Search for the cell housing the specified text and yield its [x, y] center coordinate. 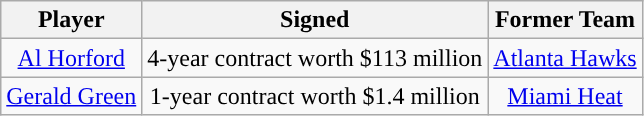
1-year contract worth $1.4 million [315, 96]
Player [72, 20]
Gerald Green [72, 96]
Former Team [565, 20]
Signed [315, 20]
Al Horford [72, 58]
Atlanta Hawks [565, 58]
Miami Heat [565, 96]
4-year contract worth $113 million [315, 58]
